Pinpoint the cell where the given text exists, returning its [x, y] midpoint coordinate. 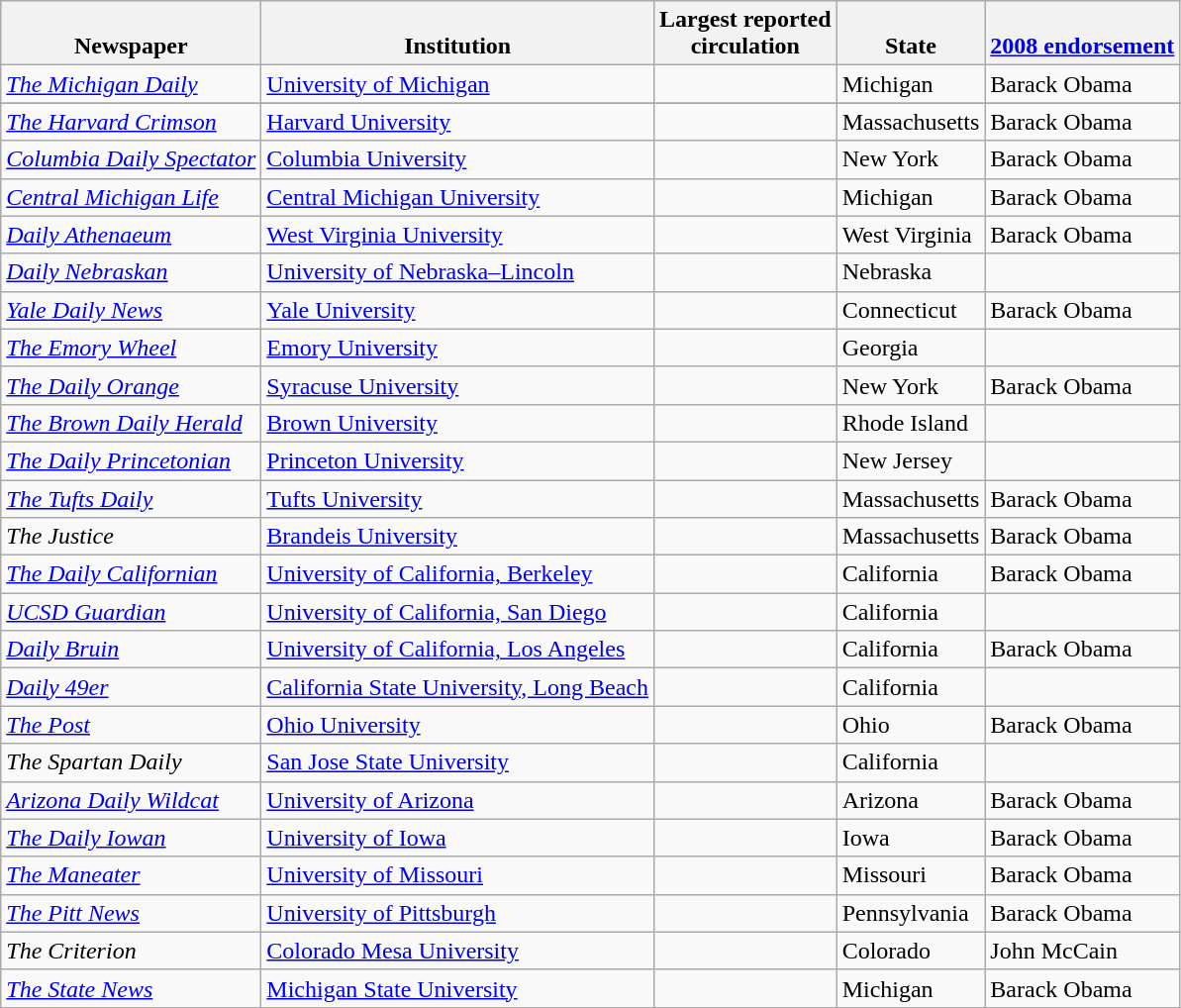
Brown University [457, 423]
West Virginia University [457, 235]
The Daily Princetonian [131, 460]
The Daily Californian [131, 574]
Harvard University [457, 122]
The Michigan Daily [131, 84]
University of Nebraska–Lincoln [457, 272]
Ohio [911, 725]
Iowa [911, 838]
University of Iowa [457, 838]
West Virginia [911, 235]
Arizona [911, 800]
Yale Daily News [131, 310]
The Criterion [131, 951]
The Daily Iowan [131, 838]
Rhode Island [911, 423]
Pennsylvania [911, 913]
Colorado [911, 951]
University of Pittsburgh [457, 913]
Columbia University [457, 159]
University of Michigan [457, 84]
Princeton University [457, 460]
University of California, Berkeley [457, 574]
Daily Athenaeum [131, 235]
The Emory Wheel [131, 348]
Arizona Daily Wildcat [131, 800]
The Post [131, 725]
New Jersey [911, 460]
University of Arizona [457, 800]
Central Michigan Life [131, 197]
The Pitt News [131, 913]
Newspaper [131, 34]
Connecticut [911, 310]
Tufts University [457, 498]
The Tufts Daily [131, 498]
2008 endorsement [1083, 34]
University of California, Los Angeles [457, 650]
John McCain [1083, 951]
University of Missouri [457, 875]
University of California, San Diego [457, 612]
State [911, 34]
California State University, Long Beach [457, 687]
The Justice [131, 537]
The Harvard Crimson [131, 122]
Nebraska [911, 272]
Georgia [911, 348]
Columbia Daily Spectator [131, 159]
The State News [131, 988]
Ohio University [457, 725]
Syracuse University [457, 385]
Daily 49er [131, 687]
The Brown Daily Herald [131, 423]
Missouri [911, 875]
The Spartan Daily [131, 762]
San Jose State University [457, 762]
The Daily Orange [131, 385]
Colorado Mesa University [457, 951]
Brandeis University [457, 537]
Daily Bruin [131, 650]
The Maneater [131, 875]
Institution [457, 34]
Largest reportedcirculation [746, 34]
Yale University [457, 310]
Daily Nebraskan [131, 272]
UCSD Guardian [131, 612]
Michigan State University [457, 988]
Central Michigan University [457, 197]
Emory University [457, 348]
